For the text-containing cell, return its midpoint in (x, y) coordinate format. 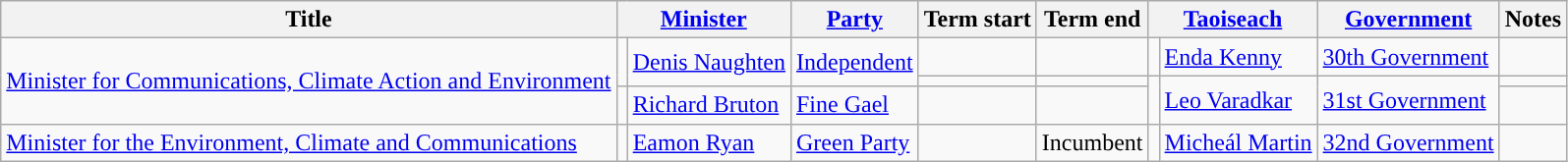
Term end (1092, 20)
Minister (704, 20)
Party (854, 20)
Eamon Ryan (709, 142)
32nd Government (1408, 142)
Micheál Martin (1239, 142)
Denis Naughten (709, 63)
Taoiseach (1233, 20)
Green Party (854, 142)
30th Government (1408, 57)
Richard Bruton (709, 105)
Enda Kenny (1239, 57)
Incumbent (1092, 142)
Title (309, 20)
Term start (977, 20)
Leo Varadkar (1239, 100)
Independent (854, 63)
Government (1408, 20)
Minister for the Environment, Climate and Communications (309, 142)
31st Government (1408, 100)
Notes (1533, 20)
Fine Gael (854, 105)
Minister for Communications, Climate Action and Environment (309, 81)
